Identify which cell holds the provided text, then report its (x, y) central coordinate. 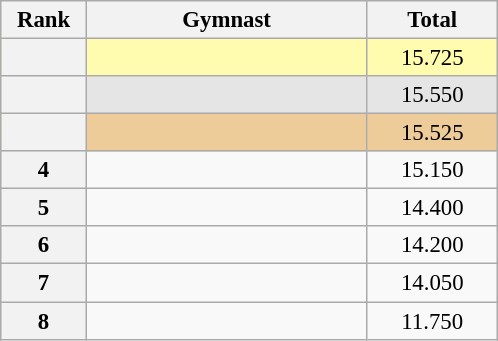
7 (44, 283)
15.550 (432, 95)
4 (44, 170)
Total (432, 20)
6 (44, 245)
Gymnast (226, 20)
8 (44, 321)
14.200 (432, 245)
5 (44, 208)
14.050 (432, 283)
Rank (44, 20)
15.725 (432, 58)
11.750 (432, 321)
15.525 (432, 133)
14.400 (432, 208)
15.150 (432, 170)
